Output the (X, Y) coordinate of the center of the cell containing the given text.  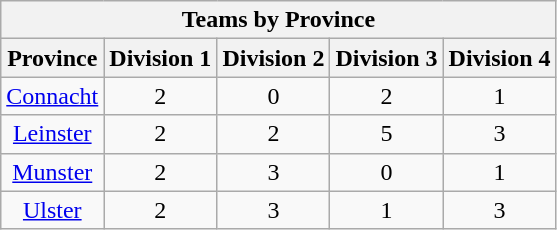
Ulster (52, 210)
5 (386, 134)
Division 1 (160, 58)
Teams by Province (278, 20)
Leinster (52, 134)
Connacht (52, 96)
Division 4 (500, 58)
Munster (52, 172)
Division 3 (386, 58)
Division 2 (274, 58)
Province (52, 58)
